Output the [X, Y] coordinate of the center of the cell containing the given text.  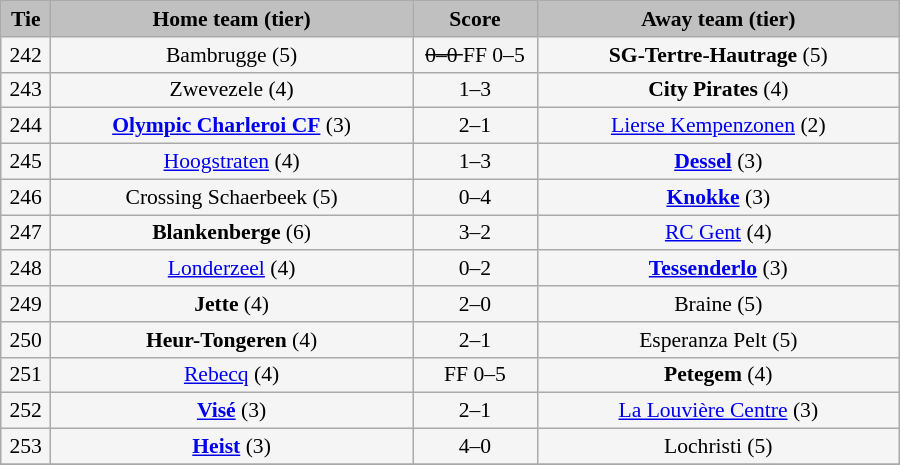
Olympic Charleroi CF (3) [232, 126]
Londerzeel (4) [232, 269]
Blankenberge (6) [232, 233]
251 [26, 375]
242 [26, 55]
Heist (3) [232, 447]
Crossing Schaerbeek (5) [232, 197]
Lierse Kempenzonen (2) [718, 126]
243 [26, 90]
250 [26, 340]
Braine (5) [718, 304]
RC Gent (4) [718, 233]
0–2 [476, 269]
3–2 [476, 233]
Bambrugge (5) [232, 55]
4–0 [476, 447]
Esperanza Pelt (5) [718, 340]
245 [26, 162]
FF 0–5 [476, 375]
Knokke (3) [718, 197]
Zwevezele (4) [232, 90]
244 [26, 126]
Jette (4) [232, 304]
Petegem (4) [718, 375]
247 [26, 233]
Heur-Tongeren (4) [232, 340]
Tie [26, 19]
252 [26, 411]
253 [26, 447]
Away team (tier) [718, 19]
Home team (tier) [232, 19]
246 [26, 197]
2–0 [476, 304]
249 [26, 304]
City Pirates (4) [718, 90]
Lochristi (5) [718, 447]
Visé (3) [232, 411]
La Louvière Centre (3) [718, 411]
Score [476, 19]
Rebecq (4) [232, 375]
0–4 [476, 197]
Hoogstraten (4) [232, 162]
0–0 FF 0–5 [476, 55]
Dessel (3) [718, 162]
Tessenderlo (3) [718, 269]
248 [26, 269]
SG-Tertre-Hautrage (5) [718, 55]
